Determine the (X, Y) coordinate at the center of the cell enclosing the given text.  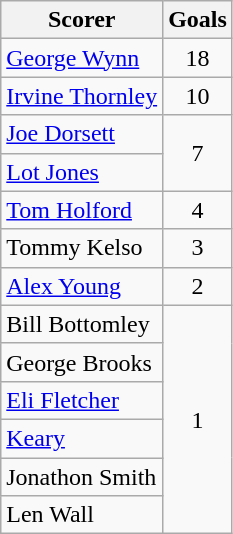
1 (198, 419)
Eli Fletcher (82, 400)
Alex Young (82, 286)
3 (198, 248)
7 (198, 153)
Jonathon Smith (82, 477)
George Wynn (82, 58)
Tommy Kelso (82, 248)
2 (198, 286)
Tom Holford (82, 210)
Lot Jones (82, 172)
10 (198, 96)
Joe Dorsett (82, 134)
18 (198, 58)
4 (198, 210)
George Brooks (82, 362)
Bill Bottomley (82, 324)
Scorer (82, 20)
Keary (82, 438)
Irvine Thornley (82, 96)
Goals (198, 20)
Len Wall (82, 515)
